For the text-containing cell, return its midpoint in [X, Y] coordinate format. 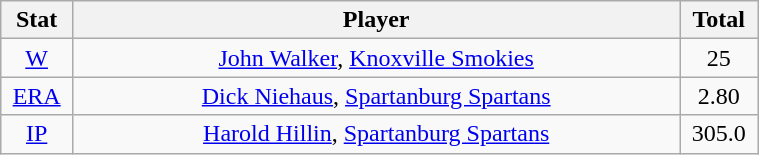
Total [719, 20]
John Walker, Knoxville Smokies [376, 58]
2.80 [719, 96]
Dick Niehaus, Spartanburg Spartans [376, 96]
Harold Hillin, Spartanburg Spartans [376, 134]
305.0 [719, 134]
25 [719, 58]
Player [376, 20]
ERA [37, 96]
IP [37, 134]
W [37, 58]
Stat [37, 20]
